Output the [x, y] coordinate of the center of the cell containing the given text.  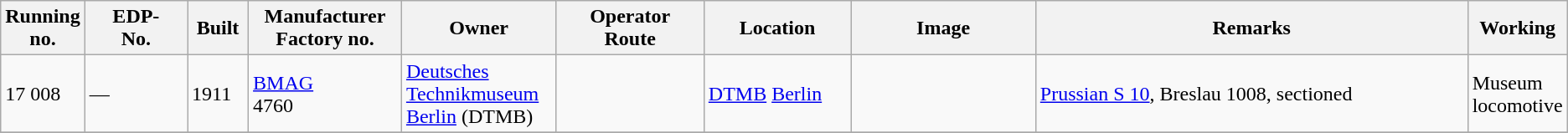
OperatorRoute [630, 28]
Image [943, 28]
EDP-No. [136, 28]
Built [218, 28]
17 008 [43, 94]
Working [1518, 28]
BMAG4760 [325, 94]
1911 [218, 94]
— [136, 94]
Deutsches Technikmuseum Berlin (DTMB) [479, 94]
Prussian S 10, Breslau 1008, sectioned [1251, 94]
DTMB Berlin [777, 94]
Remarks [1251, 28]
Owner [479, 28]
ManufacturerFactory no. [325, 28]
Location [777, 28]
Museum locomotive [1518, 94]
Runningno. [43, 28]
